Output the (x, y) coordinate of the center of the cell containing the given text.  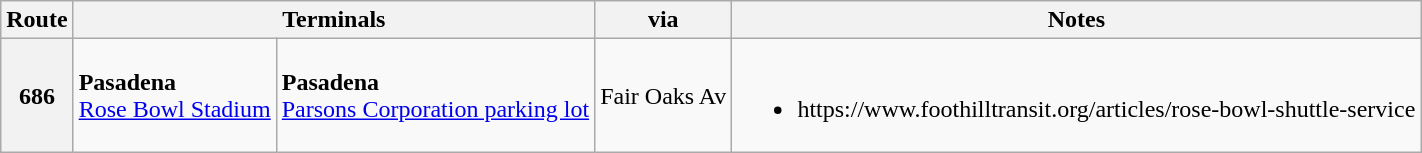
Notes (1076, 20)
686 (37, 96)
https://www.foothilltransit.org/articles/rose-bowl-shuttle-service (1076, 96)
PasadenaRose Bowl Stadium (174, 96)
Route (37, 20)
PasadenaParsons Corporation parking lot (435, 96)
Terminals (334, 20)
via (664, 20)
Fair Oaks Av (664, 96)
